From the cell containing the given text, extract its center point as (x, y) coordinate. 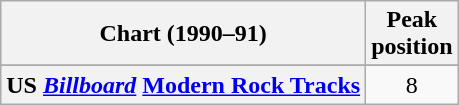
Peakposition (412, 34)
Chart (1990–91) (184, 34)
8 (412, 85)
US Billboard Modern Rock Tracks (184, 85)
